Provide the (x, y) coordinate of the cell's center where the given text is located.  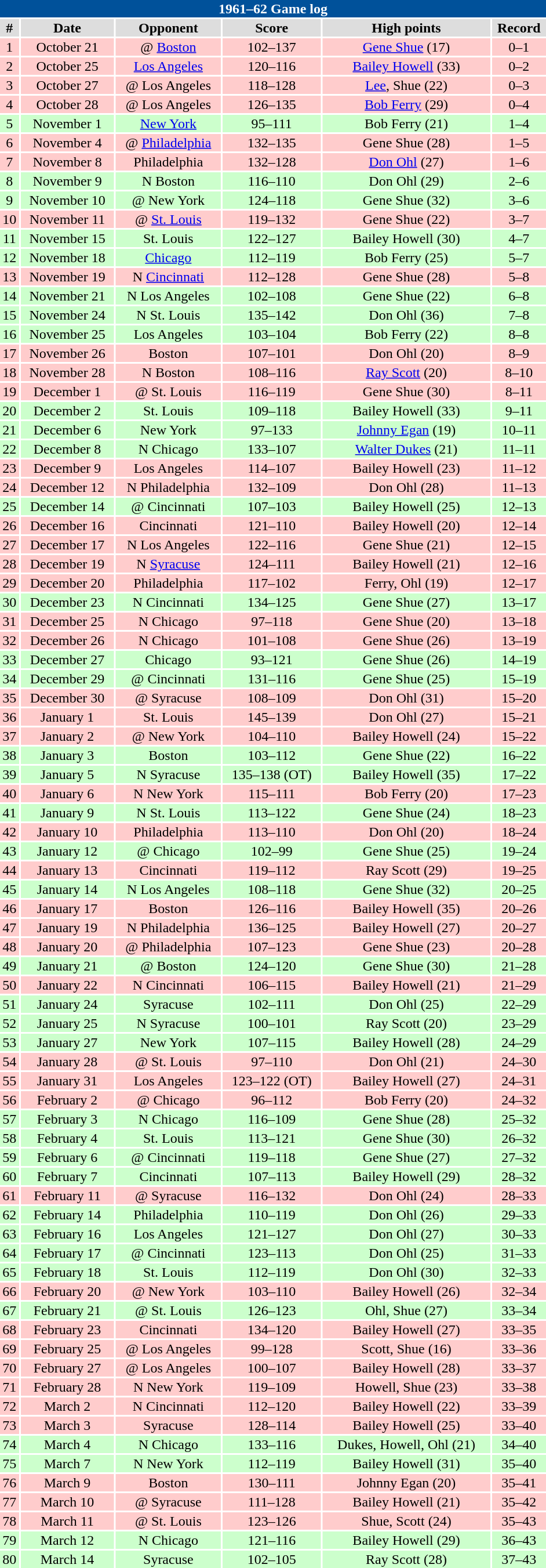
Bailey Howell (31) (406, 1464)
14–19 (519, 660)
January 21 (67, 966)
33–35 (519, 1330)
131–116 (271, 679)
Howell, Shue (23) (406, 1387)
11–13 (519, 487)
55 (9, 1081)
25–32 (519, 1119)
Gene Shue (24) (406, 813)
December 29 (67, 679)
119–132 (271, 219)
102–99 (271, 851)
21 (9, 430)
December 16 (67, 526)
January 13 (67, 870)
67 (9, 1310)
November 10 (67, 200)
November 25 (67, 334)
Bailey Howell (30) (406, 238)
November 1 (67, 124)
93–121 (271, 660)
20–25 (519, 889)
Dukes, Howell, Ohl (21) (406, 1444)
108–118 (271, 889)
118–128 (271, 85)
48 (9, 947)
20–26 (519, 908)
123–113 (271, 1253)
Lee, Shue (22) (406, 85)
24–32 (519, 1100)
1–4 (519, 124)
121–110 (271, 526)
64 (9, 1253)
February 6 (67, 1157)
December 8 (67, 449)
59 (9, 1157)
102–137 (271, 47)
0–4 (519, 104)
126–116 (271, 908)
133–107 (271, 449)
November 24 (67, 315)
Date (67, 28)
November 18 (67, 258)
116–110 (271, 181)
Don Ohl (21) (406, 1062)
February 2 (67, 1100)
1 (9, 47)
Gene Shue (23) (406, 947)
23–29 (519, 1023)
December 6 (67, 430)
Johnny Egan (20) (406, 1483)
January 2 (67, 736)
January 14 (67, 889)
Don Ohl (26) (406, 1215)
Bailey Howell (23) (406, 468)
35–40 (519, 1464)
January 28 (67, 1062)
February 17 (67, 1253)
119–112 (271, 870)
January 19 (67, 928)
30 (9, 602)
97–118 (271, 621)
12 (9, 258)
37–43 (519, 1559)
26–32 (519, 1138)
March 9 (67, 1483)
Don Ohl (30) (406, 1272)
63 (9, 1234)
December 12 (67, 487)
41 (9, 813)
106–115 (271, 985)
January 31 (67, 1081)
135–138 (OT) (271, 774)
Gene Shue (21) (406, 545)
28 (9, 564)
119–118 (271, 1157)
Ray Scott (29) (406, 870)
121–127 (271, 1234)
28–32 (519, 1176)
3–7 (519, 219)
47 (9, 928)
16–22 (519, 755)
Gene Shue (20) (406, 621)
107–113 (271, 1176)
Bailey Howell (20) (406, 526)
February 25 (67, 1349)
12–17 (519, 583)
7 (9, 162)
December 19 (67, 564)
8 (9, 181)
25 (9, 506)
15–19 (519, 679)
104–110 (271, 736)
Record (519, 28)
100–101 (271, 1023)
March 14 (67, 1559)
11–11 (519, 449)
31 (9, 621)
10 (9, 219)
January 22 (67, 985)
33–34 (519, 1310)
44 (9, 870)
8–11 (519, 392)
70 (9, 1368)
114–107 (271, 468)
January 9 (67, 813)
13–17 (519, 602)
November 15 (67, 238)
October 27 (67, 85)
35 (9, 698)
January 6 (67, 794)
113–121 (271, 1138)
13–18 (519, 621)
122–116 (271, 545)
96–112 (271, 1100)
Score (271, 28)
33–37 (519, 1368)
5–8 (519, 277)
19 (9, 392)
79 (9, 1540)
57 (9, 1119)
0–2 (519, 66)
49 (9, 966)
72 (9, 1406)
101–108 (271, 640)
16 (9, 334)
117–102 (271, 583)
24 (9, 487)
November 9 (67, 181)
123–122 (OT) (271, 1081)
73 (9, 1425)
28–33 (519, 1196)
4 (9, 104)
102–111 (271, 1004)
102–108 (271, 296)
November 21 (67, 296)
December 17 (67, 545)
136–125 (271, 928)
December 27 (67, 660)
# (9, 28)
124–111 (271, 564)
32–33 (519, 1272)
116–119 (271, 392)
132–109 (271, 487)
13–19 (519, 640)
January 20 (67, 947)
March 4 (67, 1444)
37 (9, 736)
97–133 (271, 430)
112–120 (271, 1406)
Ferry, Ohl (19) (406, 583)
Bailey Howell (26) (406, 1291)
51 (9, 1004)
58 (9, 1138)
29 (9, 583)
35–42 (519, 1502)
17–23 (519, 794)
October 28 (67, 104)
24–31 (519, 1081)
34–40 (519, 1444)
January 27 (67, 1042)
126–123 (271, 1310)
November 26 (67, 353)
Opponent (168, 28)
4–7 (519, 238)
January 25 (67, 1023)
February 18 (67, 1272)
27 (9, 545)
124–120 (271, 966)
January 1 (67, 717)
54 (9, 1062)
14 (9, 296)
126–135 (271, 104)
116–109 (271, 1119)
103–104 (271, 334)
132–128 (271, 162)
75 (9, 1464)
42 (9, 832)
12–16 (519, 564)
123–126 (271, 1521)
February 3 (67, 1119)
January 10 (67, 832)
21–28 (519, 966)
19–24 (519, 851)
113–122 (271, 813)
February 27 (67, 1368)
56 (9, 1100)
38 (9, 755)
November 4 (67, 143)
1–6 (519, 162)
March 3 (67, 1425)
5–7 (519, 258)
33–36 (519, 1349)
20 (9, 411)
39 (9, 774)
100–107 (271, 1368)
97–110 (271, 1062)
133–116 (271, 1444)
17 (9, 353)
February 28 (67, 1387)
Don Ohl (29) (406, 181)
107–101 (271, 353)
74 (9, 1444)
21–29 (519, 985)
45 (9, 889)
17–22 (519, 774)
128–114 (271, 1425)
Bob Ferry (25) (406, 258)
107–103 (271, 506)
65 (9, 1272)
134–120 (271, 1330)
November 11 (67, 219)
62 (9, 1215)
11 (9, 238)
December 9 (67, 468)
8–9 (519, 353)
March 2 (67, 1406)
12–13 (519, 506)
Don Ohl (24) (406, 1196)
March 7 (67, 1464)
12–15 (519, 545)
27–32 (519, 1157)
February 23 (67, 1330)
78 (9, 1521)
46 (9, 908)
9–11 (519, 411)
October 21 (67, 47)
107–115 (271, 1042)
145–139 (271, 717)
103–110 (271, 1291)
52 (9, 1023)
Johnny Egan (19) (406, 430)
November 28 (67, 372)
January 12 (67, 851)
March 12 (67, 1540)
36 (9, 717)
October 25 (67, 66)
January 3 (67, 755)
61 (9, 1196)
February 14 (67, 1215)
Bob Ferry (29) (406, 104)
121–116 (271, 1540)
108–109 (271, 698)
18–24 (519, 832)
Shue, Scott (24) (406, 1521)
110–119 (271, 1215)
8–8 (519, 334)
November 19 (67, 277)
29–33 (519, 1215)
December 1 (67, 392)
February 4 (67, 1138)
22–29 (519, 1004)
Ohl, Shue (27) (406, 1310)
31–33 (519, 1253)
109–118 (271, 411)
3–6 (519, 200)
3 (9, 85)
20–28 (519, 947)
1961–62 Game log (273, 9)
February 20 (67, 1291)
7–8 (519, 315)
108–116 (271, 372)
Don Ohl (31) (406, 698)
19–25 (519, 870)
76 (9, 1483)
119–109 (271, 1387)
32 (9, 640)
Gene Shue (17) (406, 47)
33–39 (519, 1406)
15–20 (519, 698)
Don Ohl (36) (406, 315)
35–43 (519, 1521)
December 25 (67, 621)
33–38 (519, 1387)
12–14 (519, 526)
Bailey Howell (24) (406, 736)
0–1 (519, 47)
22 (9, 449)
February 16 (67, 1234)
77 (9, 1502)
69 (9, 1349)
Bob Ferry (22) (406, 334)
December 23 (67, 602)
26 (9, 526)
107–123 (271, 947)
111–128 (271, 1502)
18–23 (519, 813)
15–21 (519, 717)
68 (9, 1330)
Walter Dukes (21) (406, 449)
1–5 (519, 143)
95–111 (271, 124)
33 (9, 660)
112–128 (271, 277)
Scott, Shue (16) (406, 1349)
6 (9, 143)
113–110 (271, 832)
February 21 (67, 1310)
High points (406, 28)
18 (9, 372)
71 (9, 1387)
December 26 (67, 640)
February 11 (67, 1196)
Bob Ferry (21) (406, 124)
134–125 (271, 602)
36–43 (519, 1540)
102–105 (271, 1559)
Bailey Howell (22) (406, 1406)
8–10 (519, 372)
115–111 (271, 794)
2 (9, 66)
33–40 (519, 1425)
9 (9, 200)
50 (9, 985)
135–142 (271, 315)
December 2 (67, 411)
34 (9, 679)
Don Ohl (28) (406, 487)
116–132 (271, 1196)
120–116 (271, 66)
January 17 (67, 908)
2–6 (519, 181)
40 (9, 794)
53 (9, 1042)
February 7 (67, 1176)
March 11 (67, 1521)
24–30 (519, 1062)
6–8 (519, 296)
30–33 (519, 1234)
60 (9, 1176)
130–111 (271, 1483)
20–27 (519, 928)
103–112 (271, 755)
5 (9, 124)
13 (9, 277)
132–135 (271, 143)
Ray Scott (28) (406, 1559)
15 (9, 315)
124–118 (271, 200)
January 5 (67, 774)
43 (9, 851)
122–127 (271, 238)
80 (9, 1559)
24–29 (519, 1042)
11–12 (519, 468)
10–11 (519, 430)
15–22 (519, 736)
January 24 (67, 1004)
0–3 (519, 85)
99–128 (271, 1349)
December 30 (67, 698)
December 20 (67, 583)
35–41 (519, 1483)
November 8 (67, 162)
December 14 (67, 506)
March 10 (67, 1502)
66 (9, 1291)
23 (9, 468)
32–34 (519, 1291)
